From the cell containing the given text, extract its center point as (X, Y) coordinate. 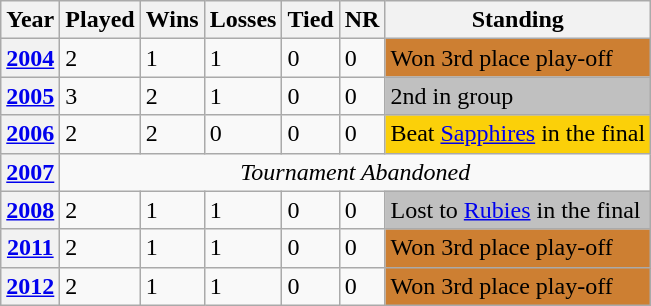
Year (30, 20)
3 (100, 96)
2004 (30, 58)
2011 (30, 248)
Tournament Abandoned (356, 172)
2012 (30, 286)
Standing (518, 20)
Losses (243, 20)
NR (362, 20)
2005 (30, 96)
2007 (30, 172)
2nd in group (518, 96)
2008 (30, 210)
Played (100, 20)
Beat Sapphires in the final (518, 134)
Lost to Rubies in the final (518, 210)
Wins (172, 20)
Tied (310, 20)
2006 (30, 134)
